Find where the given text appears and provide that cell's center as [x, y] coordinate. 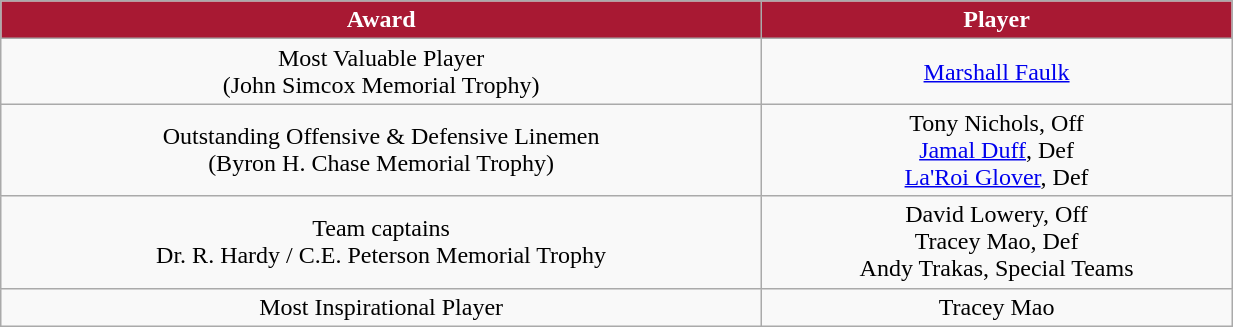
Outstanding Offensive & Defensive Linemen(Byron H. Chase Memorial Trophy) [382, 150]
David Lowery, OffTracey Mao, DefAndy Trakas, Special Teams [996, 242]
Tracey Mao [996, 307]
Most Inspirational Player [382, 307]
Team captainsDr. R. Hardy / C.E. Peterson Memorial Trophy [382, 242]
Tony Nichols, OffJamal Duff, DefLa'Roi Glover, Def [996, 150]
Award [382, 20]
Marshall Faulk [996, 72]
Most Valuable Player(John Simcox Memorial Trophy) [382, 72]
Player [996, 20]
